Search for the cell housing the specified text and yield its [x, y] center coordinate. 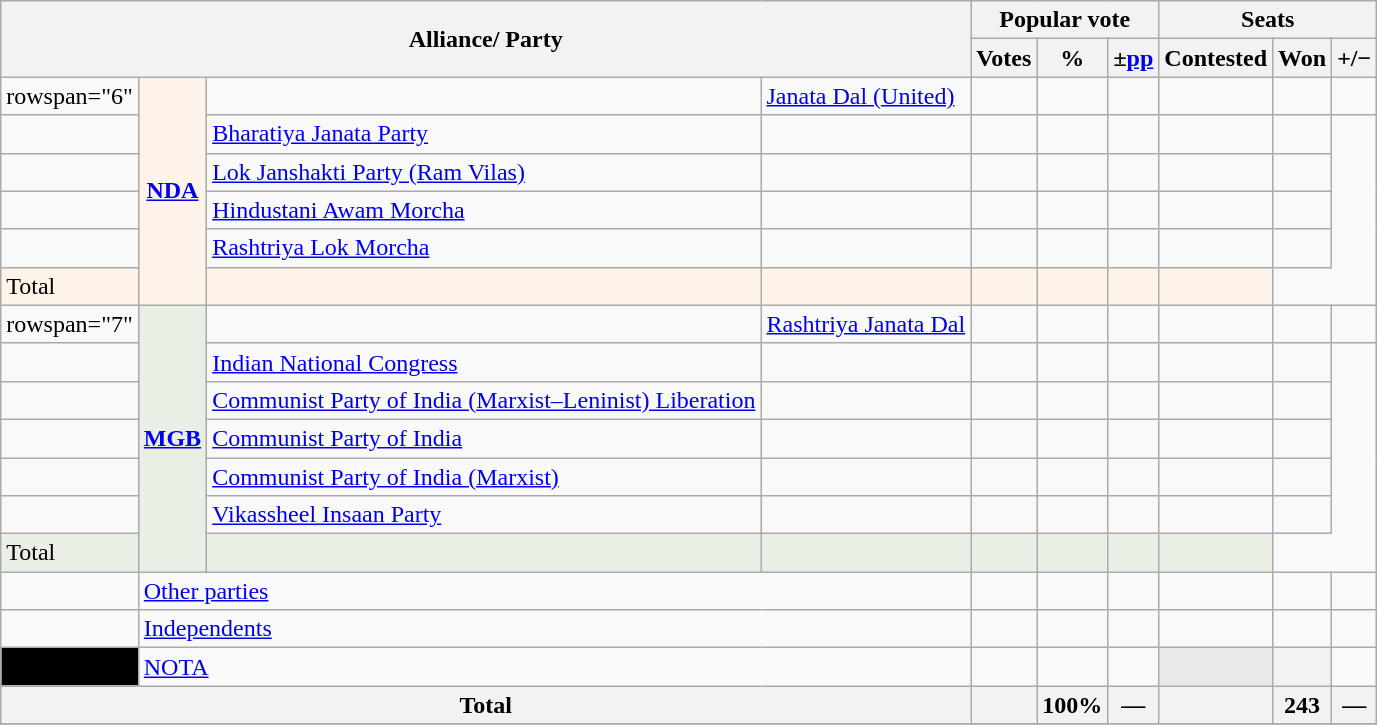
Vikassheel Insaan Party [484, 515]
Indian National Congress [484, 362]
Votes [1004, 58]
Communist Party of India [484, 438]
Popular vote [1065, 20]
243 [1302, 705]
Seats [1268, 20]
Bharatiya Janata Party [484, 134]
Alliance/ Party [486, 39]
Communist Party of India (Marxist) [484, 477]
rowspan="6" [70, 96]
Other parties [554, 591]
NDA [172, 191]
Communist Party of India (Marxist–Leninist) Liberation [484, 400]
Janata Dal (United) [866, 96]
Contested [1216, 58]
Rashtriya Lok Morcha [484, 248]
Hindustani Awam Morcha [484, 210]
MGB [172, 438]
NOTA [554, 667]
+/− [1354, 58]
Lok Janshakti Party (Ram Vilas) [484, 172]
Rashtriya Janata Dal [866, 324]
Won [1302, 58]
rowspan="7" [70, 324]
% [1072, 58]
Independents [554, 629]
100% [1072, 705]
±pp [1134, 58]
